Search for the cell housing the specified text and yield its (X, Y) center coordinate. 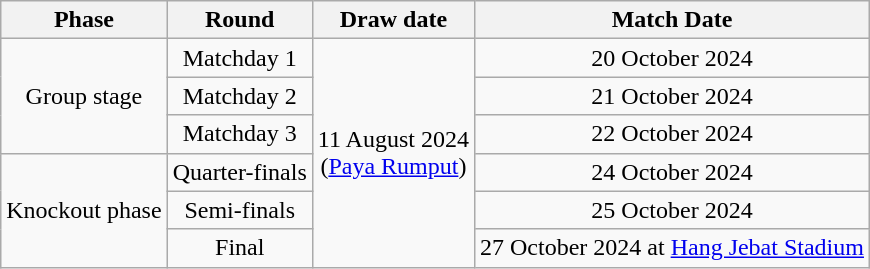
24 October 2024 (672, 172)
Quarter-finals (240, 172)
20 October 2024 (672, 58)
Group stage (84, 96)
Matchday 1 (240, 58)
Knockout phase (84, 210)
Match Date (672, 20)
Matchday 2 (240, 96)
27 October 2024 at Hang Jebat Stadium (672, 248)
22 October 2024 (672, 134)
25 October 2024 (672, 210)
Final (240, 248)
Draw date (393, 20)
Matchday 3 (240, 134)
Phase (84, 20)
21 October 2024 (672, 96)
Round (240, 20)
Semi-finals (240, 210)
11 August 2024(Paya Rumput) (393, 153)
